Pinpoint the cell where the given text exists, returning its (X, Y) midpoint coordinate. 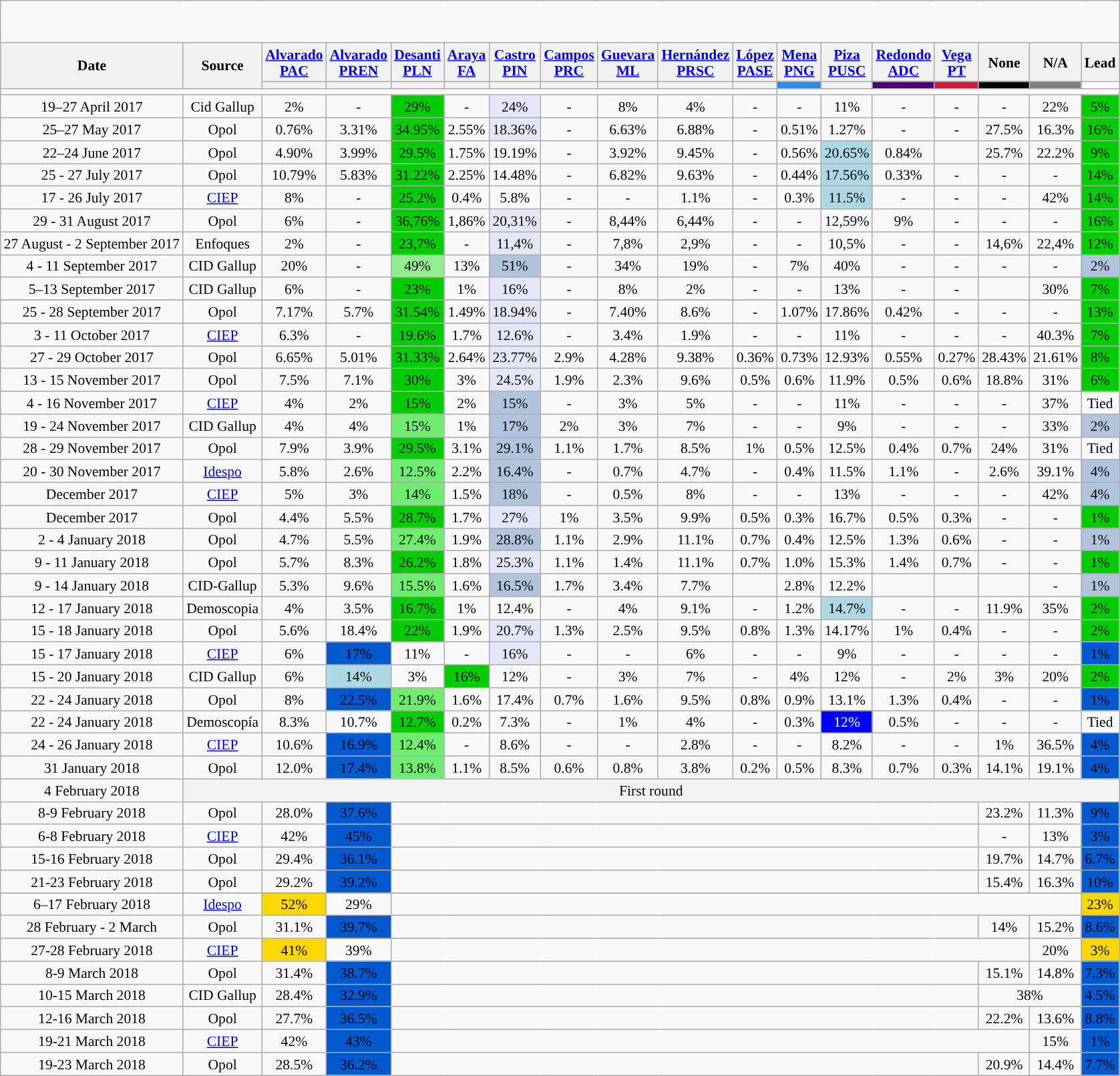
Date (92, 65)
14.17% (847, 631)
27 - 29 October 2017 (92, 357)
2.64% (467, 357)
12-16 March 2018 (92, 1019)
28.5% (294, 1064)
19.1% (1055, 767)
13.1% (847, 699)
28.8% (514, 540)
7.1% (359, 380)
6.7% (1101, 859)
Alvarado PREN (359, 62)
12,59% (847, 220)
3.99% (359, 152)
14.8% (1055, 972)
19-23 March 2018 (92, 1064)
39.7% (359, 927)
4.5% (1101, 995)
27 August - 2 September 2017 (92, 243)
25.7% (1004, 152)
2.25% (467, 175)
5.6% (294, 631)
6–17 February 2018 (92, 904)
12.7% (417, 722)
7.5% (294, 380)
19–27 April 2017 (92, 107)
2.5% (628, 631)
28 February - 2 March (92, 927)
14.48% (514, 175)
22.5% (359, 699)
15.2% (1055, 927)
32.9% (359, 995)
Alvarado PAC (294, 62)
23,7% (417, 243)
17.56% (847, 175)
CamposPRC (569, 62)
38% (1030, 995)
7.17% (294, 312)
0.55% (903, 357)
1.07% (799, 312)
19% (695, 266)
22–24 June 2017 (92, 152)
43% (359, 1041)
40% (847, 266)
0.36% (755, 357)
14.1% (1004, 767)
40.3% (1055, 335)
1,86% (467, 220)
CID-Gallup (222, 585)
Cid Gallup (222, 107)
28.4% (294, 995)
22,4% (1055, 243)
4 - 11 September 2017 (92, 266)
15.3% (847, 562)
3.92% (628, 152)
20.9% (1004, 1064)
10% (1101, 882)
19.19% (514, 152)
28.43% (1004, 357)
12.0% (294, 767)
10.79% (294, 175)
51% (514, 266)
0.33% (903, 175)
N/A (1055, 62)
52% (294, 904)
4 February 2018 (92, 790)
10.6% (294, 745)
26.2% (417, 562)
7.40% (628, 312)
18.36% (514, 130)
0.44% (799, 175)
17 - 26 July 2017 (92, 198)
2,9% (695, 243)
39% (359, 950)
1.8% (467, 562)
4.4% (294, 517)
19-21 March 2018 (92, 1041)
34.95% (417, 130)
25 - 27 July 2017 (92, 175)
27-28 February 2018 (92, 950)
37% (1055, 403)
Hernández PRSC (695, 62)
31.33% (417, 357)
Castro PIN (514, 62)
19.6% (417, 335)
Source (222, 65)
49% (417, 266)
2.2% (467, 472)
Enfoques (222, 243)
9 - 14 January 2018 (92, 585)
21-23 February 2018 (92, 882)
9.9% (695, 517)
6.88% (695, 130)
39.1% (1055, 472)
15.1% (1004, 972)
28 - 29 November 2017 (92, 448)
8,44% (628, 220)
12.6% (514, 335)
20,31% (514, 220)
15 - 20 January 2018 (92, 677)
24.5% (514, 380)
18.94% (514, 312)
9.63% (695, 175)
8.8% (1101, 1019)
27.5% (1004, 130)
21.9% (417, 699)
15 - 18 January 2018 (92, 631)
18.4% (359, 631)
12.93% (847, 357)
29 - 31 August 2017 (92, 220)
27.7% (294, 1019)
39.2% (359, 882)
1.0% (799, 562)
4.90% (294, 152)
27% (514, 517)
1.2% (799, 608)
5–13 September 2017 (92, 289)
6.3% (294, 335)
35% (1055, 608)
Demoscopia (222, 608)
Redondo ADC (903, 62)
9.1% (695, 608)
MenaPNG (799, 62)
1.5% (467, 494)
13.6% (1055, 1019)
0.9% (799, 699)
15.4% (1004, 882)
29.4% (294, 859)
16.5% (514, 585)
20 - 30 November 2017 (92, 472)
3.8% (695, 767)
9.38% (695, 357)
20.7% (514, 631)
41% (294, 950)
10,5% (847, 243)
1.49% (467, 312)
25–27 May 2017 (92, 130)
8-9 March 2018 (92, 972)
14.4% (1055, 1064)
4.28% (628, 357)
15.5% (417, 585)
0.76% (294, 130)
36.2% (359, 1064)
5.83% (359, 175)
24 - 26 January 2018 (92, 745)
5.01% (359, 357)
13.8% (417, 767)
31.1% (294, 927)
31.54% (417, 312)
19 - 24 November 2017 (92, 425)
25.3% (514, 562)
31.4% (294, 972)
5.3% (294, 585)
25.2% (417, 198)
Vega PT (956, 62)
3 - 11 October 2017 (92, 335)
18.8% (1004, 380)
3.9% (359, 448)
None (1004, 62)
8.2% (847, 745)
6.63% (628, 130)
4 - 16 November 2017 (92, 403)
PizaPUSC (847, 62)
6,44% (695, 220)
29.2% (294, 882)
7.9% (294, 448)
38.7% (359, 972)
17.86% (847, 312)
31.22% (417, 175)
8-9 February 2018 (92, 813)
27.4% (417, 540)
13 - 15 November 2017 (92, 380)
0.27% (956, 357)
2.3% (628, 380)
2.55% (467, 130)
18% (514, 494)
6-8 February 2018 (92, 836)
10.7% (359, 722)
16.9% (359, 745)
36,76% (417, 220)
0.84% (903, 152)
9.45% (695, 152)
1.27% (847, 130)
33% (1055, 425)
21.61% (1055, 357)
6.65% (294, 357)
Araya FA (467, 62)
23.2% (1004, 813)
First round (650, 790)
14,6% (1004, 243)
36.1% (359, 859)
12 - 17 January 2018 (92, 608)
9 - 11 January 2018 (92, 562)
10-15 March 2018 (92, 995)
6.82% (628, 175)
29.1% (514, 448)
31 January 2018 (92, 767)
28.0% (294, 813)
11.3% (1055, 813)
3.31% (359, 130)
23.77% (514, 357)
19.7% (1004, 859)
15 - 17 January 2018 (92, 654)
Demoscopía (222, 722)
0.73% (799, 357)
7,8% (628, 243)
45% (359, 836)
25 - 28 September 2017 (92, 312)
12.2% (847, 585)
34% (628, 266)
0.51% (799, 130)
0.56% (799, 152)
28.7% (417, 517)
20.65% (847, 152)
DesantiPLN (417, 62)
Lead (1101, 62)
1.75% (467, 152)
11,4% (514, 243)
0.42% (903, 312)
37.6% (359, 813)
2 - 4 January 2018 (92, 540)
3.1% (467, 448)
LópezPASE (755, 62)
15-16 February 2018 (92, 859)
GuevaraML (628, 62)
16.4% (514, 472)
